Pinpoint the cell where the given text exists, returning its [x, y] midpoint coordinate. 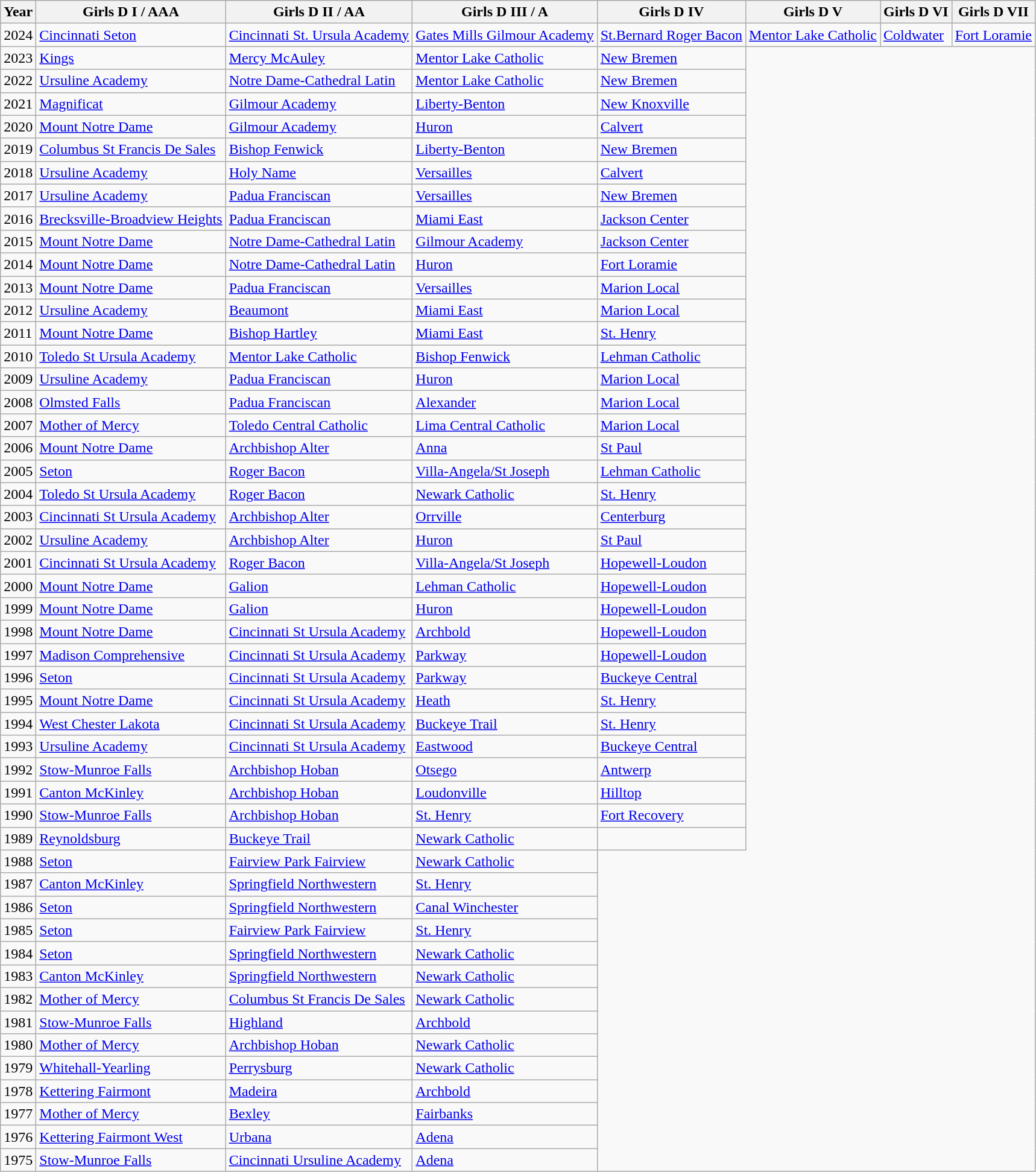
Perrysburg [319, 1068]
2002 [18, 540]
Fort Recovery [671, 816]
Girls D VII [993, 12]
1981 [18, 1022]
2005 [18, 471]
Madison Comprehensive [131, 654]
Holy Name [319, 173]
Kings [131, 58]
2009 [18, 379]
1992 [18, 770]
Bexley [319, 1114]
Urbana [319, 1137]
2016 [18, 218]
2012 [18, 311]
Brecksville-Broadview Heights [131, 218]
Cincinnati Ursuline Academy [319, 1160]
1997 [18, 654]
2001 [18, 563]
1979 [18, 1068]
1989 [18, 838]
1977 [18, 1114]
New Knoxville [671, 104]
Year [18, 12]
Alexander [505, 402]
2013 [18, 288]
2003 [18, 517]
Girls D V [813, 12]
1987 [18, 884]
Gates Mills Gilmour Academy [505, 35]
Highland [319, 1022]
1975 [18, 1160]
Loudonville [505, 793]
2015 [18, 241]
Eastwood [505, 747]
1995 [18, 701]
Girls D III / A [505, 12]
Olmsted Falls [131, 402]
1976 [18, 1137]
1978 [18, 1091]
2014 [18, 264]
Coldwater [917, 35]
2010 [18, 356]
2020 [18, 127]
2004 [18, 494]
2011 [18, 334]
Girls D IV [671, 12]
Hilltop [671, 793]
Lima Central Catholic [505, 425]
1994 [18, 724]
St.Bernard Roger Bacon [671, 35]
Canal Winchester [505, 907]
Kettering Fairmont [131, 1091]
Toledo Central Catholic [319, 425]
1988 [18, 861]
2000 [18, 586]
1993 [18, 747]
West Chester Lakota [131, 724]
1984 [18, 953]
2021 [18, 104]
Cincinnati St. Ursula Academy [319, 35]
2018 [18, 173]
Girls D II / AA [319, 12]
Orrville [505, 517]
Madeira [319, 1091]
Girls D VI [917, 12]
Bishop Hartley [319, 334]
1985 [18, 930]
Magnificat [131, 104]
1991 [18, 793]
1999 [18, 609]
1998 [18, 632]
Kettering Fairmont West [131, 1137]
2017 [18, 195]
Beaumont [319, 311]
1986 [18, 907]
Fairbanks [505, 1114]
1980 [18, 1045]
Otsego [505, 770]
2007 [18, 425]
Heath [505, 701]
2019 [18, 150]
Antwerp [671, 770]
2022 [18, 81]
Girls D I / AAA [131, 12]
2023 [18, 58]
Anna [505, 448]
Cincinnati Seton [131, 35]
1983 [18, 976]
2006 [18, 448]
Centerburg [671, 517]
1996 [18, 678]
2008 [18, 402]
1990 [18, 816]
2024 [18, 35]
Whitehall-Yearling [131, 1068]
1982 [18, 999]
Mercy McAuley [319, 58]
Reynoldsburg [131, 838]
